From the cell containing the given text, extract its center point as (x, y) coordinate. 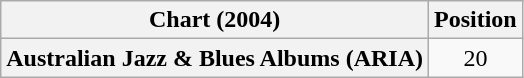
20 (476, 58)
Position (476, 20)
Australian Jazz & Blues Albums (ARIA) (215, 58)
Chart (2004) (215, 20)
